Scan for the cell matching the given text and deliver its (x, y) coordinate at center. 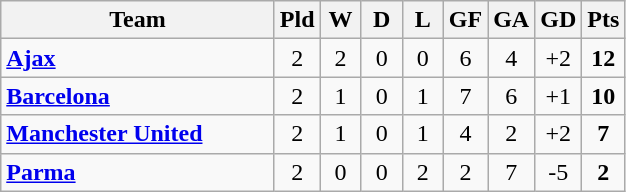
+1 (558, 96)
GD (558, 20)
GA (512, 20)
Parma (138, 172)
Manchester United (138, 134)
10 (604, 96)
W (340, 20)
Pts (604, 20)
GF (465, 20)
Ajax (138, 58)
Pld (297, 20)
D (382, 20)
Barcelona (138, 96)
Team (138, 20)
12 (604, 58)
L (422, 20)
-5 (558, 172)
